For the text-containing cell, return its midpoint in [x, y] coordinate format. 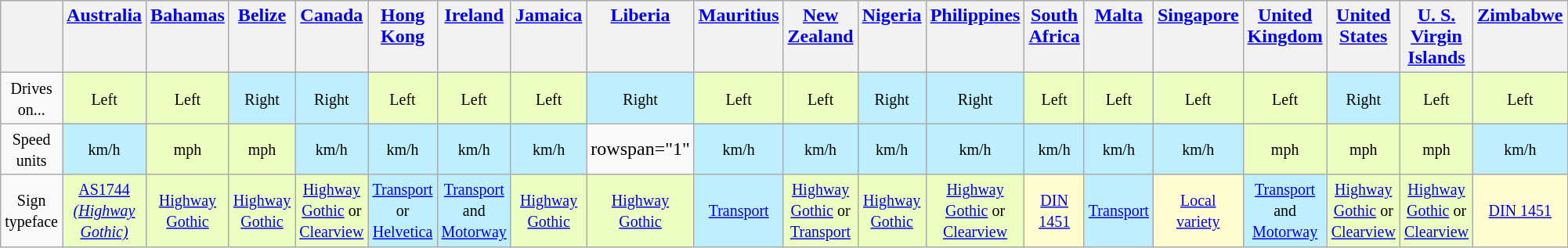
South Africa [1054, 37]
United States [1363, 37]
Highway Gothic or Transport [821, 210]
Malta [1118, 37]
Jamaica [548, 37]
rowspan="1" [641, 149]
Mauritius [739, 37]
Zimbabwe [1520, 37]
Singapore [1198, 37]
Philippines [975, 37]
Bahamas [188, 37]
Drives on... [31, 99]
Hong Kong [403, 37]
Speed units [31, 149]
U. S. Virgin Islands [1436, 37]
Transport or Helvetica [403, 210]
Local variety [1198, 210]
Ireland [474, 37]
United Kingdom [1284, 37]
New Zealand [821, 37]
Liberia [641, 37]
Canada [332, 37]
Australia [105, 37]
Nigeria [891, 37]
Sign typeface [31, 210]
Belize [262, 37]
AS1744 (Highway Gothic) [105, 210]
